Locate the cell with the specified text and output its [x, y] center coordinate. 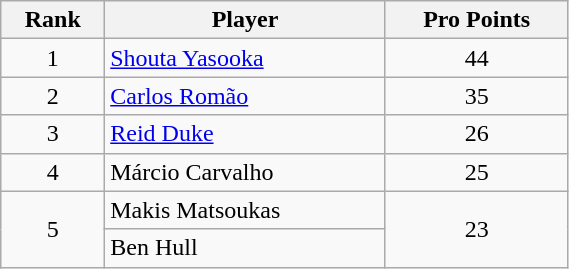
25 [476, 172]
5 [53, 229]
23 [476, 229]
Ben Hull [246, 248]
Rank [53, 20]
1 [53, 58]
4 [53, 172]
44 [476, 58]
35 [476, 96]
26 [476, 134]
Pro Points [476, 20]
Makis Matsoukas [246, 210]
2 [53, 96]
Márcio Carvalho [246, 172]
Reid Duke [246, 134]
3 [53, 134]
Carlos Romão [246, 96]
Shouta Yasooka [246, 58]
Player [246, 20]
